Capture the cell that displays the provided text and extract its (x, y) central coordinate. 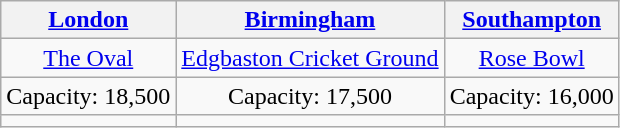
Southampton (532, 20)
London (88, 20)
Birmingham (310, 20)
Capacity: 18,500 (88, 96)
Edgbaston Cricket Ground (310, 58)
The Oval (88, 58)
Rose Bowl (532, 58)
Capacity: 17,500 (310, 96)
Capacity: 16,000 (532, 96)
